Provide the (X, Y) coordinate of the cell's center where the given text is located.  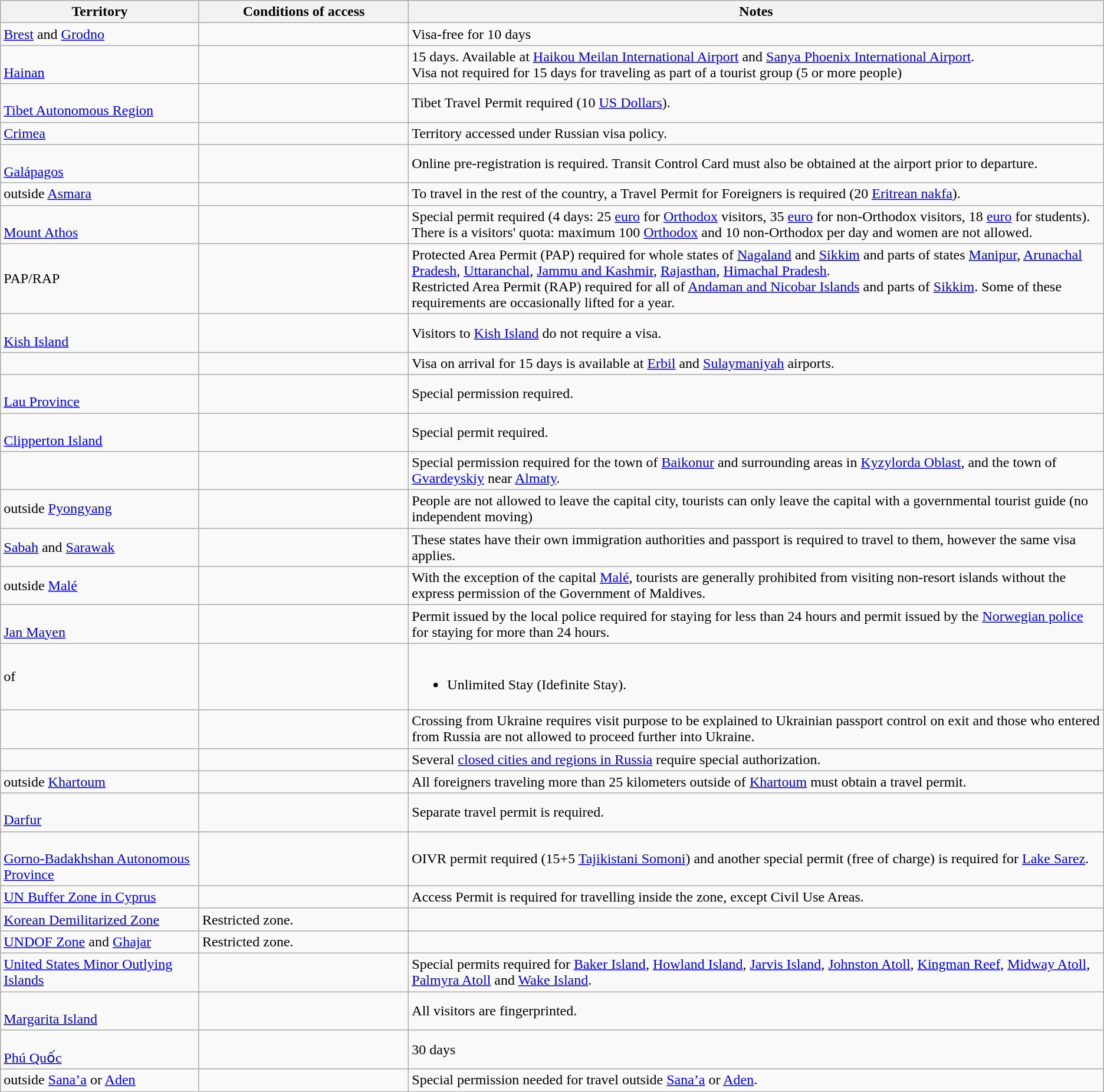
Territory (100, 12)
Visa-free for 10 days (756, 34)
Mount Athos (100, 224)
All visitors are fingerprinted. (756, 1011)
PAP/RAP (100, 278)
United States Minor Outlying Islands (100, 972)
Tibet Autonomous Region (100, 103)
Sabah and Sarawak (100, 547)
outside Pyongyang (100, 509)
Visa on arrival for 15 days is available at Erbil and Sulaymaniyah airports. (756, 363)
OIVR permit required (15+5 Tajikistani Somoni) and another special permit (free of charge) is required for Lake Sarez. (756, 859)
Special permits required for Baker Island, Howland Island, Jarvis Island, Johnston Atoll, Kingman Reef, Midway Atoll, Palmyra Atoll and Wake Island. (756, 972)
Notes (756, 12)
outside Malé (100, 586)
Conditions of access (303, 12)
Several closed cities and regions in Russia require special authorization. (756, 759)
Lau Province (100, 394)
outside Asmara (100, 194)
Special permit required. (756, 432)
Gorno-Badakhshan Autonomous Province (100, 859)
Separate travel permit is required. (756, 813)
Kish Island (100, 333)
These states have their own immigration authorities and passport is required to travel to them, however the same visa applies. (756, 547)
outside Sana’a or Aden (100, 1080)
30 days (756, 1050)
Visitors to Kish Island do not require a visa. (756, 333)
Brest and Grodno (100, 34)
Darfur (100, 813)
of (100, 677)
Online pre-registration is required. Transit Control Card must also be obtained at the airport prior to departure. (756, 164)
Crimea (100, 133)
UNDOF Zone and Ghajar (100, 942)
Clipperton Island (100, 432)
Hainan (100, 65)
Margarita Island (100, 1011)
Jan Mayen (100, 624)
Special permission required. (756, 394)
Unlimited Stay (Idefinite Stay). (756, 677)
Special permission needed for travel outside Sana’a or Aden. (756, 1080)
Galápagos (100, 164)
Special permission required for the town of Baikonur and surrounding areas in Kyzylorda Oblast, and the town of Gvardeyskiy near Almaty. (756, 471)
UN Buffer Zone in Cyprus (100, 897)
Tibet Travel Permit required (10 US Dollars). (756, 103)
All foreigners traveling more than 25 kilometers outside of Khartoum must obtain a travel permit. (756, 782)
outside Khartoum (100, 782)
Access Permit is required for travelling inside the zone, except Civil Use Areas. (756, 897)
To travel in the rest of the country, a Travel Permit for Foreigners is required (20 Eritrean nakfa). (756, 194)
Phú Quốc (100, 1050)
People are not allowed to leave the capital city, tourists can only leave the capital with a governmental tourist guide (no independent moving) (756, 509)
Territory accessed under Russian visa policy. (756, 133)
Korean Demilitarized Zone (100, 919)
